Determine the (x, y) coordinate at the center of the cell enclosing the given text.  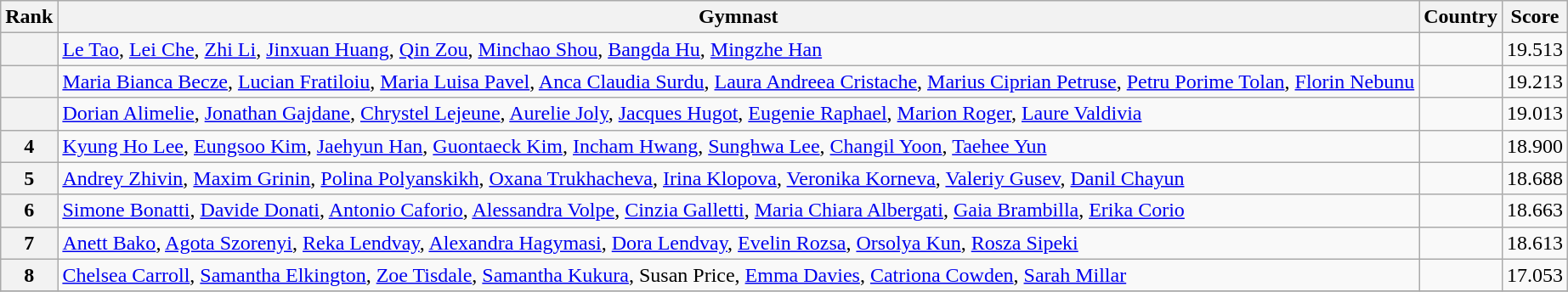
19.513 (1535, 49)
4 (29, 146)
6 (29, 211)
Chelsea Carroll, Samantha Elkington, Zoe Tisdale, Samantha Kukura, Susan Price, Emma Davies, Catriona Cowden, Sarah Millar (739, 275)
Score (1535, 17)
5 (29, 178)
Andrey Zhivin, Maxim Grinin, Polina Polyanskikh, Oxana Trukhacheva, Irina Klopova, Veronika Korneva, Valeriy Gusev, Danil Chayun (739, 178)
7 (29, 243)
Country (1461, 17)
Rank (29, 17)
19.013 (1535, 114)
18.900 (1535, 146)
19.213 (1535, 81)
Kyung Ho Lee, Eungsoo Kim, Jaehyun Han, Guontaeck Kim, Incham Hwang, Sunghwa Lee, Changil Yoon, Taehee Yun (739, 146)
18.613 (1535, 243)
Le Tao, Lei Che, Zhi Li, Jinxuan Huang, Qin Zou, Minchao Shou, Bangda Hu, Mingzhe Han (739, 49)
Anett Bako, Agota Szorenyi, Reka Lendvay, Alexandra Hagymasi, Dora Lendvay, Evelin Rozsa, Orsolya Kun, Rosza Sipeki (739, 243)
8 (29, 275)
17.053 (1535, 275)
Simone Bonatti, Davide Donati, Antonio Caforio, Alessandra Volpe, Cinzia Galletti, Maria Chiara Albergati, Gaia Brambilla, Erika Corio (739, 211)
Dorian Alimelie, Jonathan Gajdane, Chrystel Lejeune, Aurelie Joly, Jacques Hugot, Eugenie Raphael, Marion Roger, Laure Valdivia (739, 114)
18.688 (1535, 178)
Gymnast (739, 17)
18.663 (1535, 211)
